For the text-containing cell, return its midpoint in [X, Y] coordinate format. 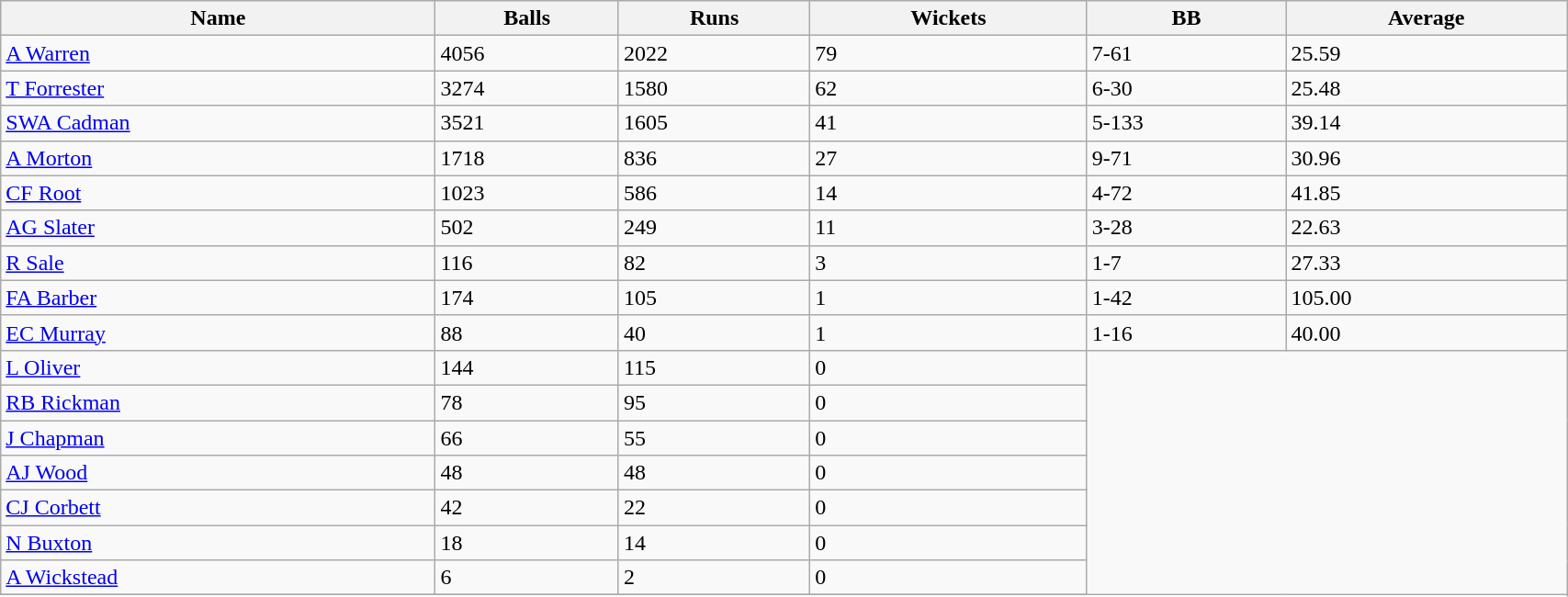
Balls [527, 18]
88 [527, 332]
39.14 [1427, 123]
1023 [527, 193]
SWA Cadman [219, 123]
1-42 [1187, 298]
6 [527, 578]
27.33 [1427, 263]
AG Slater [219, 228]
4056 [527, 53]
249 [714, 228]
502 [527, 228]
105.00 [1427, 298]
CJ Corbett [219, 508]
2022 [714, 53]
836 [714, 158]
Average [1427, 18]
41.85 [1427, 193]
116 [527, 263]
79 [948, 53]
9-71 [1187, 158]
1605 [714, 123]
40 [714, 332]
Runs [714, 18]
Wickets [948, 18]
R Sale [219, 263]
55 [714, 438]
3274 [527, 88]
2 [714, 578]
22.63 [1427, 228]
62 [948, 88]
18 [527, 543]
174 [527, 298]
40.00 [1427, 332]
7-61 [1187, 53]
EC Murray [219, 332]
1718 [527, 158]
586 [714, 193]
66 [527, 438]
T Forrester [219, 88]
41 [948, 123]
1580 [714, 88]
105 [714, 298]
3521 [527, 123]
N Buxton [219, 543]
42 [527, 508]
78 [527, 402]
11 [948, 228]
5-133 [1187, 123]
30.96 [1427, 158]
22 [714, 508]
A Wickstead [219, 578]
Name [219, 18]
A Morton [219, 158]
FA Barber [219, 298]
RB Rickman [219, 402]
95 [714, 402]
A Warren [219, 53]
1-16 [1187, 332]
25.48 [1427, 88]
27 [948, 158]
115 [714, 367]
AJ Wood [219, 473]
L Oliver [219, 367]
82 [714, 263]
BB [1187, 18]
CF Root [219, 193]
J Chapman [219, 438]
6-30 [1187, 88]
4-72 [1187, 193]
3-28 [1187, 228]
3 [948, 263]
144 [527, 367]
1-7 [1187, 263]
25.59 [1427, 53]
